Extract the (x, y) coordinate from the center of the cell holding the provided text.  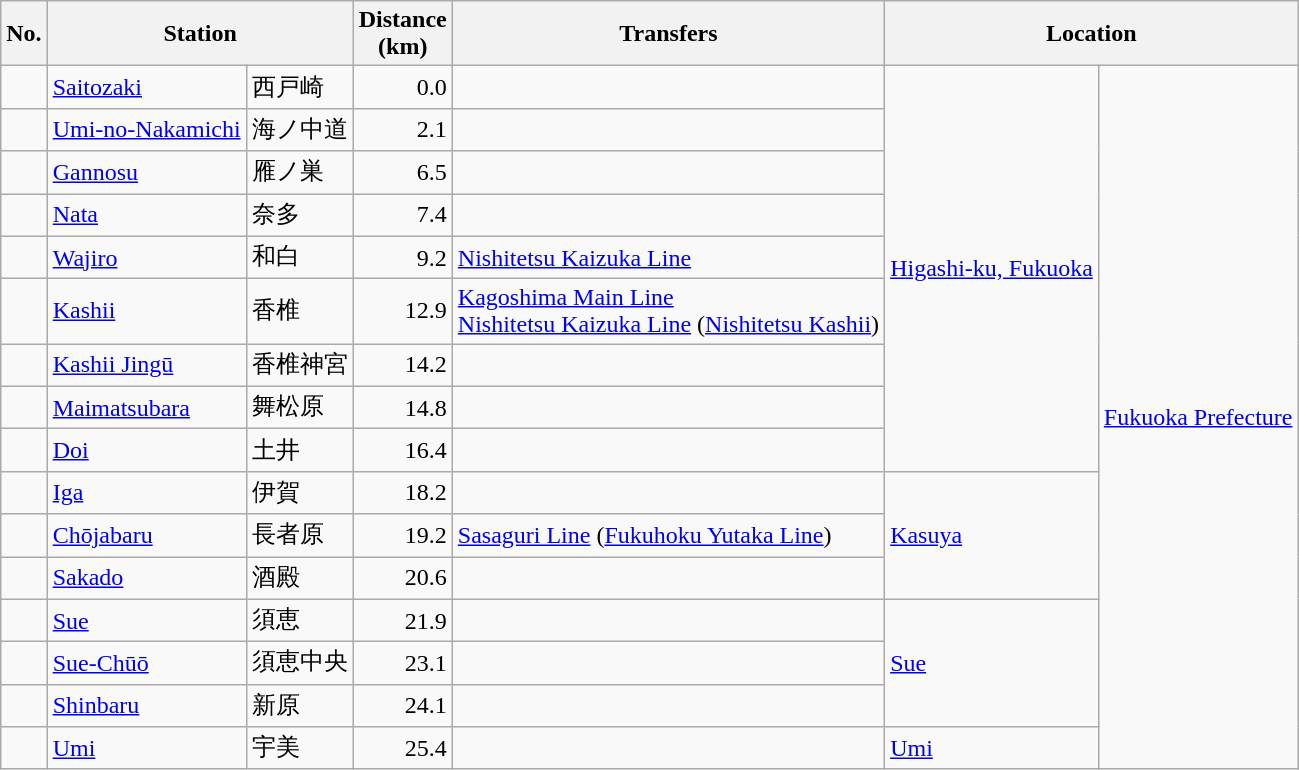
Station (200, 34)
19.2 (402, 536)
Chōjabaru (146, 536)
Fukuoka Prefecture (1198, 418)
Distance(km) (402, 34)
20.6 (402, 578)
21.9 (402, 620)
奈多 (300, 216)
Kashii Jingū (146, 366)
雁ノ巣 (300, 172)
2.1 (402, 130)
海ノ中道 (300, 130)
舞松原 (300, 408)
Iga (146, 492)
Kagoshima Main LineNishitetsu Kaizuka Line (Nishitetsu Kashii) (668, 312)
Location (1092, 34)
須恵 (300, 620)
14.2 (402, 366)
宇美 (300, 748)
Kasuya (992, 535)
7.4 (402, 216)
9.2 (402, 258)
25.4 (402, 748)
24.1 (402, 706)
西戸崎 (300, 88)
Maimatsubara (146, 408)
香椎神宮 (300, 366)
6.5 (402, 172)
Shinbaru (146, 706)
須恵中央 (300, 664)
Kashii (146, 312)
Nishitetsu Kaizuka Line (668, 258)
23.1 (402, 664)
Umi-no-Nakamichi (146, 130)
Sasaguri Line (Fukuhoku Yutaka Line) (668, 536)
Nata (146, 216)
香椎 (300, 312)
Sakado (146, 578)
新原 (300, 706)
伊賀 (300, 492)
Higashi-ku, Fukuoka (992, 269)
土井 (300, 450)
酒殿 (300, 578)
No. (24, 34)
14.8 (402, 408)
Gannosu (146, 172)
0.0 (402, 88)
和白 (300, 258)
長者原 (300, 536)
16.4 (402, 450)
Sue-Chūō (146, 664)
18.2 (402, 492)
Transfers (668, 34)
12.9 (402, 312)
Wajiro (146, 258)
Doi (146, 450)
Saitozaki (146, 88)
